From the cell containing the given text, extract its center point as (X, Y) coordinate. 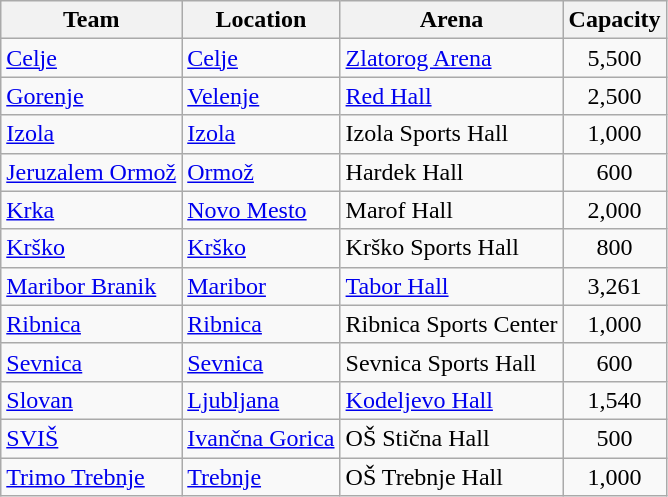
5,500 (614, 58)
Maribor (261, 286)
Velenje (261, 96)
Sevnica Sports Hall (452, 362)
Hardek Hall (452, 172)
2,000 (614, 210)
3,261 (614, 286)
OŠ Trebnje Hall (452, 477)
SVIŠ (92, 438)
Marof Hall (452, 210)
Tabor Hall (452, 286)
OŠ Stična Hall (452, 438)
Arena (452, 20)
800 (614, 248)
Ribnica Sports Center (452, 324)
Jeruzalem Ormož (92, 172)
500 (614, 438)
Maribor Branik (92, 286)
2,500 (614, 96)
Krka (92, 210)
Ormož (261, 172)
Trimo Trebnje (92, 477)
Capacity (614, 20)
Izola Sports Hall (452, 134)
Ivančna Gorica (261, 438)
1,540 (614, 400)
Krško Sports Hall (452, 248)
Slovan (92, 400)
Novo Mesto (261, 210)
Trebnje (261, 477)
Kodeljevo Hall (452, 400)
Gorenje (92, 96)
Zlatorog Arena (452, 58)
Team (92, 20)
Red Hall (452, 96)
Location (261, 20)
Ljubljana (261, 400)
